Capture the cell that displays the provided text and extract its (x, y) central coordinate. 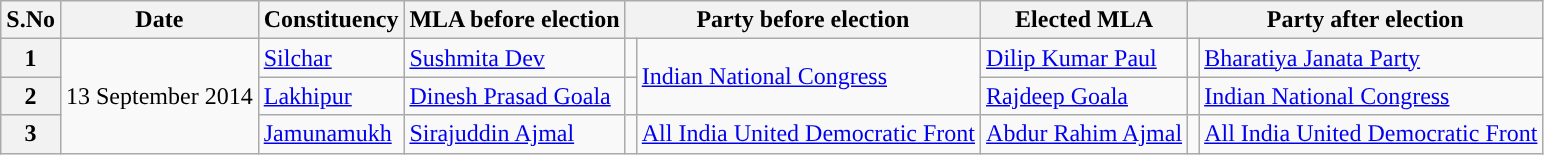
Silchar (331, 58)
Party before election (802, 20)
MLA before election (514, 20)
Sushmita Dev (514, 58)
Date (159, 20)
Dilip Kumar Paul (1084, 58)
Elected MLA (1084, 20)
2 (31, 96)
Dinesh Prasad Goala (514, 96)
Sirajuddin Ajmal (514, 134)
Constituency (331, 20)
Abdur Rahim Ajmal (1084, 134)
13 September 2014 (159, 96)
Bharatiya Janata Party (1371, 58)
Party after election (1366, 20)
Lakhipur (331, 96)
S.No (31, 20)
3 (31, 134)
Jamunamukh (331, 134)
1 (31, 58)
Rajdeep Goala (1084, 96)
